Scan for the cell matching the given text and deliver its (X, Y) coordinate at center. 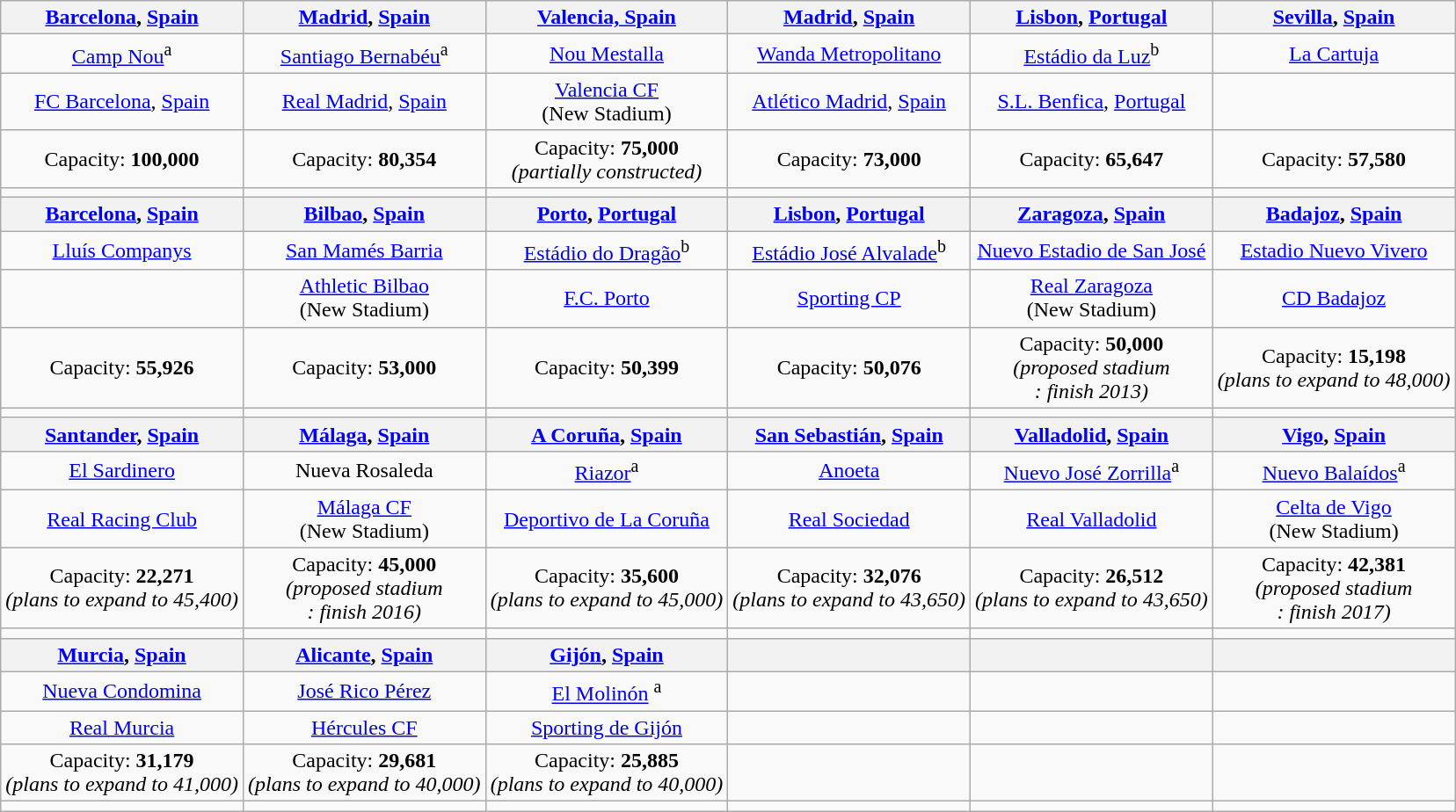
Real Zaragoza (New Stadium) (1092, 299)
Real Murcia (122, 728)
Estádio do Dragãob (607, 251)
San Sebastián, Spain (849, 434)
El Molinón a (607, 691)
Real Racing Club (122, 518)
Riazora (607, 471)
Málaga CF (New Stadium) (364, 518)
Real Madrid, Spain (364, 102)
F.C. Porto (607, 299)
Capacity: 100,000 (122, 158)
Sevilla, Spain (1334, 18)
Capacity: 57,580 (1334, 158)
Nueva Rosaleda (364, 471)
Capacity: 45,000 (proposed stadium : finish 2016) (364, 588)
Camp Noua (122, 54)
Estadio Nuevo Vivero (1334, 251)
Vigo, Spain (1334, 434)
Zaragoza, Spain (1092, 214)
Capacity: 29,681 (plans to expand to 40,000) (364, 773)
Real Valladolid (1092, 518)
Capacity: 80,354 (364, 158)
Estádio da Luzb (1092, 54)
Badajoz, Spain (1334, 214)
Hércules CF (364, 728)
Capacity: 26,512 (plans to expand to 43,650) (1092, 588)
Capacity: 73,000 (849, 158)
Estádio José Alvaladeb (849, 251)
Nou Mestalla (607, 54)
Capacity: 50,076 (849, 367)
Real Sociedad (849, 518)
S.L. Benfica, Portugal (1092, 102)
Nueva Condomina (122, 691)
Capacity: 35,600 (plans to expand to 45,000) (607, 588)
Capacity: 65,647 (1092, 158)
Santiago Bernabéua (364, 54)
Capacity: 50,000 (proposed stadium : finish 2013) (1092, 367)
Alicante, Spain (364, 655)
La Cartuja (1334, 54)
Sporting CP (849, 299)
Valladolid, Spain (1092, 434)
Nuevo José Zorrillaa (1092, 471)
Capacity: 55,926 (122, 367)
Lluís Companys (122, 251)
Capacity: 32,076 (plans to expand to 43,650) (849, 588)
Gijón, Spain (607, 655)
Capacity: 15,198 (plans to expand to 48,000) (1334, 367)
Murcia, Spain (122, 655)
El Sardinero (122, 471)
Málaga, Spain (364, 434)
Sporting de Gijón (607, 728)
Nuevo Balaídosa (1334, 471)
Capacity: 22,271 (plans to expand to 45,400) (122, 588)
Capacity: 53,000 (364, 367)
Deportivo de La Coruña (607, 518)
Celta de Vigo(New Stadium) (1334, 518)
Capacity: 42,381 (proposed stadium : finish 2017) (1334, 588)
Santander, Spain (122, 434)
Capacity: 75,000 (partially constructed) (607, 158)
José Rico Pérez (364, 691)
Atlético Madrid, Spain (849, 102)
Athletic Bilbao (New Stadium) (364, 299)
Bilbao, Spain (364, 214)
FC Barcelona, Spain (122, 102)
Capacity: 25,885 (plans to expand to 40,000) (607, 773)
Anoeta (849, 471)
Wanda Metropolitano (849, 54)
Valencia CF (New Stadium) (607, 102)
Nuevo Estadio de San José (1092, 251)
Porto, Portugal (607, 214)
San Mamés Barria (364, 251)
Capacity: 31,179 (plans to expand to 41,000) (122, 773)
CD Badajoz (1334, 299)
Capacity: 50,399 (607, 367)
Valencia, Spain (607, 18)
A Coruña, Spain (607, 434)
